Output the [X, Y] coordinate of the center of the cell containing the given text.  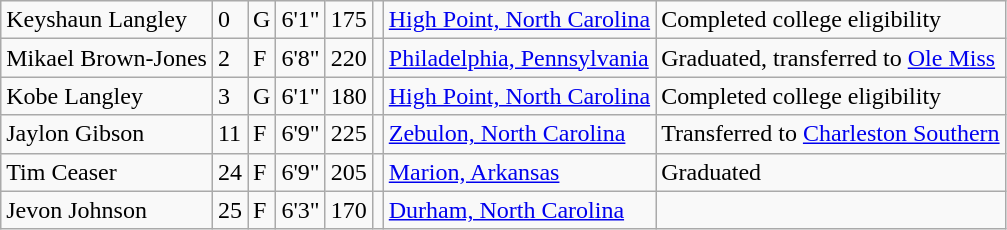
Zebulon, North Carolina [519, 134]
2 [230, 58]
25 [230, 210]
Graduated, transferred to Ole Miss [830, 58]
Mikael Brown-Jones [107, 58]
Keyshaun Langley [107, 20]
170 [348, 210]
Durham, North Carolina [519, 210]
Philadelphia, Pennsylvania [519, 58]
6'8" [300, 58]
0 [230, 20]
175 [348, 20]
Kobe Langley [107, 96]
220 [348, 58]
Jaylon Gibson [107, 134]
Graduated [830, 172]
225 [348, 134]
11 [230, 134]
Jevon Johnson [107, 210]
180 [348, 96]
Transferred to Charleston Southern [830, 134]
Marion, Arkansas [519, 172]
205 [348, 172]
6'3" [300, 210]
3 [230, 96]
Tim Ceaser [107, 172]
24 [230, 172]
